For the text-containing cell, return its midpoint in (X, Y) coordinate format. 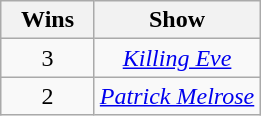
3 (48, 58)
2 (48, 96)
Patrick Melrose (176, 96)
Wins (48, 20)
Killing Eve (176, 58)
Show (176, 20)
